Search for the cell housing the specified text and yield its (X, Y) center coordinate. 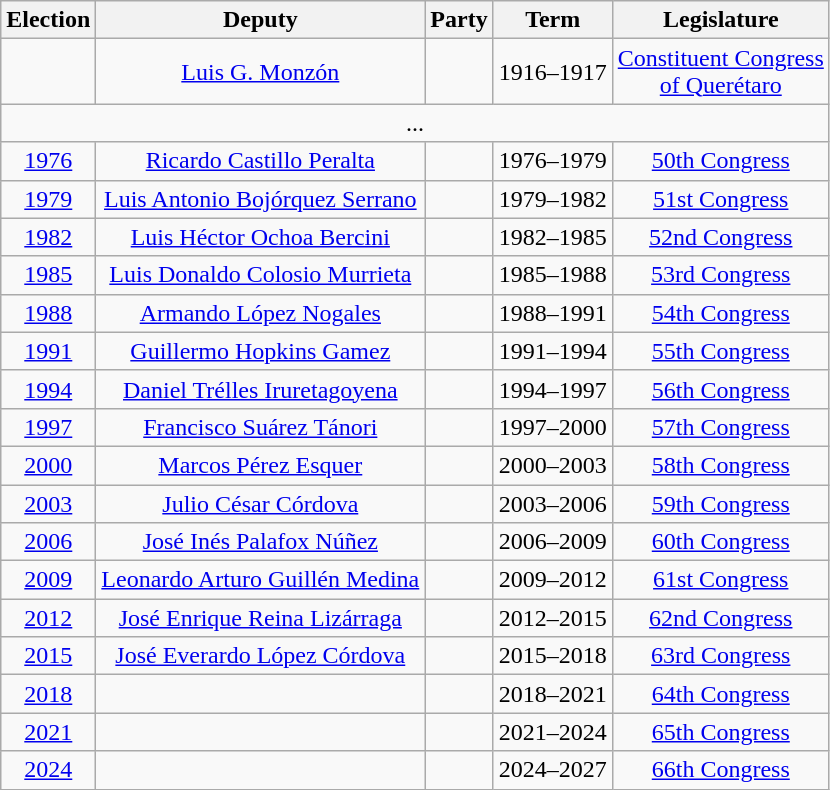
Election (48, 20)
2018 (48, 694)
2003 (48, 503)
1982 (48, 237)
2012–2015 (552, 618)
... (416, 123)
1997 (48, 427)
57th Congress (720, 427)
Julio César Córdova (260, 503)
1985–1988 (552, 275)
1979–1982 (552, 199)
Constituent Congressof Querétaro (720, 72)
1985 (48, 275)
2003–2006 (552, 503)
Luis G. Monzón (260, 72)
2012 (48, 618)
55th Congress (720, 351)
2006–2009 (552, 542)
1916–1917 (552, 72)
Luis Héctor Ochoa Bercini (260, 237)
Armando López Nogales (260, 313)
66th Congress (720, 770)
1976–1979 (552, 161)
1997–2000 (552, 427)
Party (459, 20)
2021 (48, 732)
1976 (48, 161)
2000–2003 (552, 465)
62nd Congress (720, 618)
José Enrique Reina Lizárraga (260, 618)
Guillermo Hopkins Gamez (260, 351)
65th Congress (720, 732)
2000 (48, 465)
1994 (48, 389)
1991–1994 (552, 351)
2021–2024 (552, 732)
52nd Congress (720, 237)
Leonardo Arturo Guillén Medina (260, 580)
1988–1991 (552, 313)
2009–2012 (552, 580)
1991 (48, 351)
Luis Donaldo Colosio Murrieta (260, 275)
61st Congress (720, 580)
51st Congress (720, 199)
2018–2021 (552, 694)
53rd Congress (720, 275)
Marcos Pérez Esquer (260, 465)
54th Congress (720, 313)
Daniel Trélles Iruretagoyena (260, 389)
1994–1997 (552, 389)
Ricardo Castillo Peralta (260, 161)
58th Congress (720, 465)
56th Congress (720, 389)
1982–1985 (552, 237)
José Everardo López Córdova (260, 656)
1979 (48, 199)
2024–2027 (552, 770)
1988 (48, 313)
2009 (48, 580)
Francisco Suárez Tánori (260, 427)
Deputy (260, 20)
Luis Antonio Bojórquez Serrano (260, 199)
2015–2018 (552, 656)
Legislature (720, 20)
59th Congress (720, 503)
José Inés Palafox Núñez (260, 542)
2015 (48, 656)
60th Congress (720, 542)
63rd Congress (720, 656)
Term (552, 20)
64th Congress (720, 694)
50th Congress (720, 161)
2024 (48, 770)
2006 (48, 542)
